Pinpoint the cell where the given text exists, returning its (X, Y) midpoint coordinate. 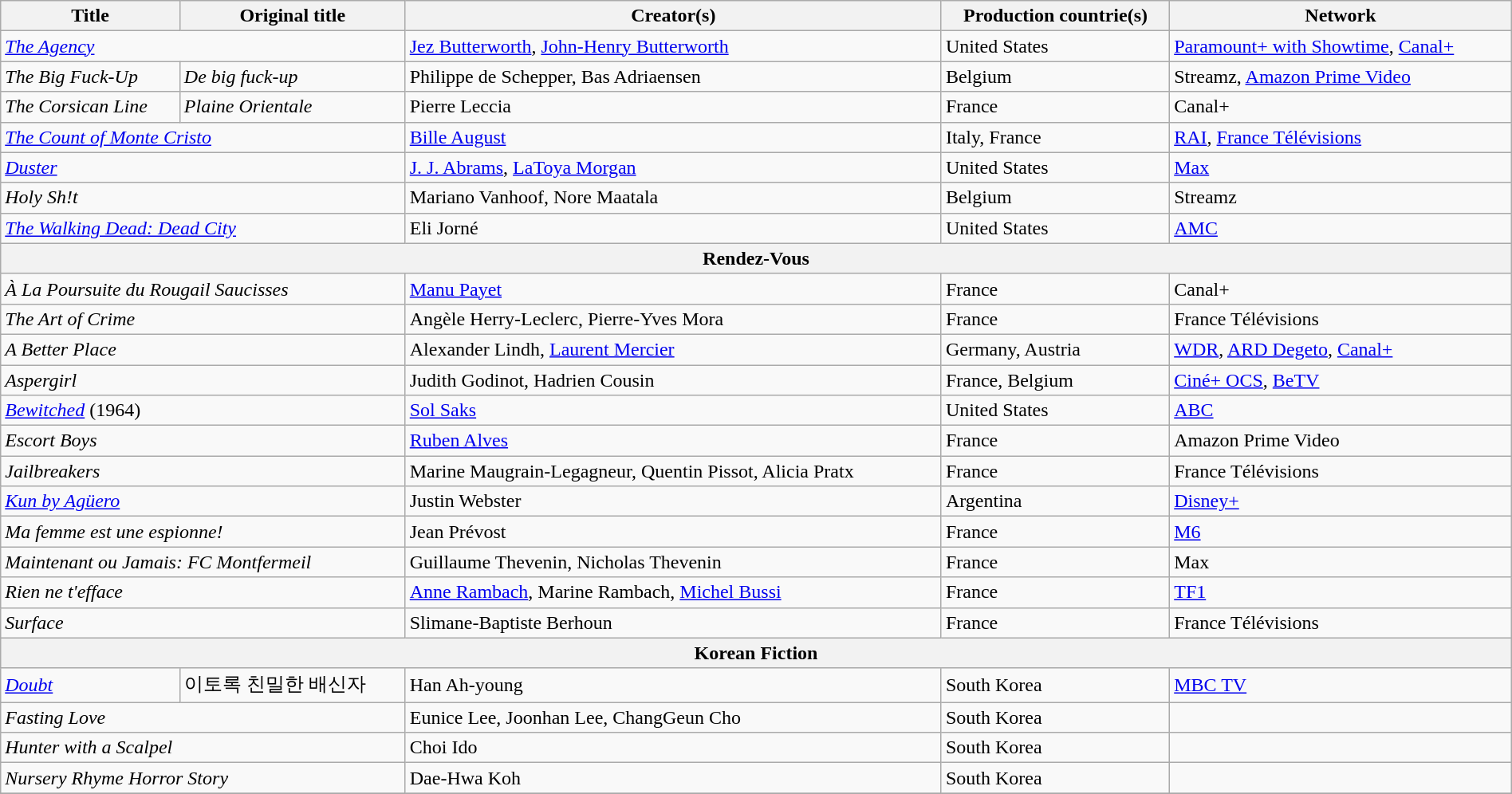
Aspergirl (203, 380)
Pierre Leccia (673, 107)
ABC (1341, 411)
Marine Maugrain-Legagneur, Quentin Pissot, Alicia Pratx (673, 471)
Doubt (91, 686)
Italy, France (1055, 137)
Jean Prévost (673, 532)
Nursery Rhyme Horror Story (203, 778)
Paramount+ with Showtime, Canal+ (1341, 46)
Amazon Prime Video (1341, 441)
Jez Butterworth, John-Henry Butterworth (673, 46)
Ruben Alves (673, 441)
Judith Godinot, Hadrien Cousin (673, 380)
Guillaume Thevenin, Nicholas Thevenin (673, 562)
RAI, France Télévisions (1341, 137)
The Count of Monte Cristo (203, 137)
M6 (1341, 532)
The Corsican Line (91, 107)
Eunice Lee, Joonhan Lee, ChangGeun Cho (673, 717)
Choi Ido (673, 748)
Germany, Austria (1055, 349)
Rendez-Vous (756, 258)
Network (1341, 16)
Ciné+ OCS, BeTV (1341, 380)
Kun by Agüero (203, 501)
Jailbreakers (203, 471)
The Agency (203, 46)
Streamz, Amazon Prime Video (1341, 77)
WDR, ARD Degeto, Canal+ (1341, 349)
Hunter with a Scalpel (203, 748)
Title (91, 16)
Fasting Love (203, 717)
Korean Fiction (756, 653)
Justin Webster (673, 501)
Angèle Herry-Leclerc, Pierre-Yves Mora (673, 319)
이토록 친밀한 배신자 (292, 686)
The Walking Dead: Dead City (203, 228)
MBC TV (1341, 686)
Surface (203, 623)
Duster (203, 167)
AMC (1341, 228)
À La Poursuite du Rougail Saucisses (203, 289)
Production countrie(s) (1055, 16)
The Art of Crime (203, 319)
De big fuck-up (292, 77)
Mariano Vanhoof, Nore Maatala (673, 198)
Rien ne t'efface (203, 592)
Disney+ (1341, 501)
Ma femme est une espionne! (203, 532)
France, Belgium (1055, 380)
J. J. Abrams, LaToya Morgan (673, 167)
Anne Rambach, Marine Rambach, Michel Bussi (673, 592)
Philippe de Schepper, Bas Adriaensen (673, 77)
A Better Place (203, 349)
The Big Fuck-Up (91, 77)
Alexander Lindh, Laurent Mercier (673, 349)
Escort Boys (203, 441)
Sol Saks (673, 411)
Holy Sh!t (203, 198)
Bille August (673, 137)
TF1 (1341, 592)
Bewitched (1964) (203, 411)
Manu Payet (673, 289)
Maintenant ou Jamais: FC Montfermeil (203, 562)
Original title (292, 16)
Argentina (1055, 501)
Han Ah-young (673, 686)
Plaine Orientale (292, 107)
Creator(s) (673, 16)
Streamz (1341, 198)
Eli Jorné (673, 228)
Slimane-Baptiste Berhoun (673, 623)
Dae-Hwa Koh (673, 778)
